Identify which cell holds the provided text, then report its [x, y] central coordinate. 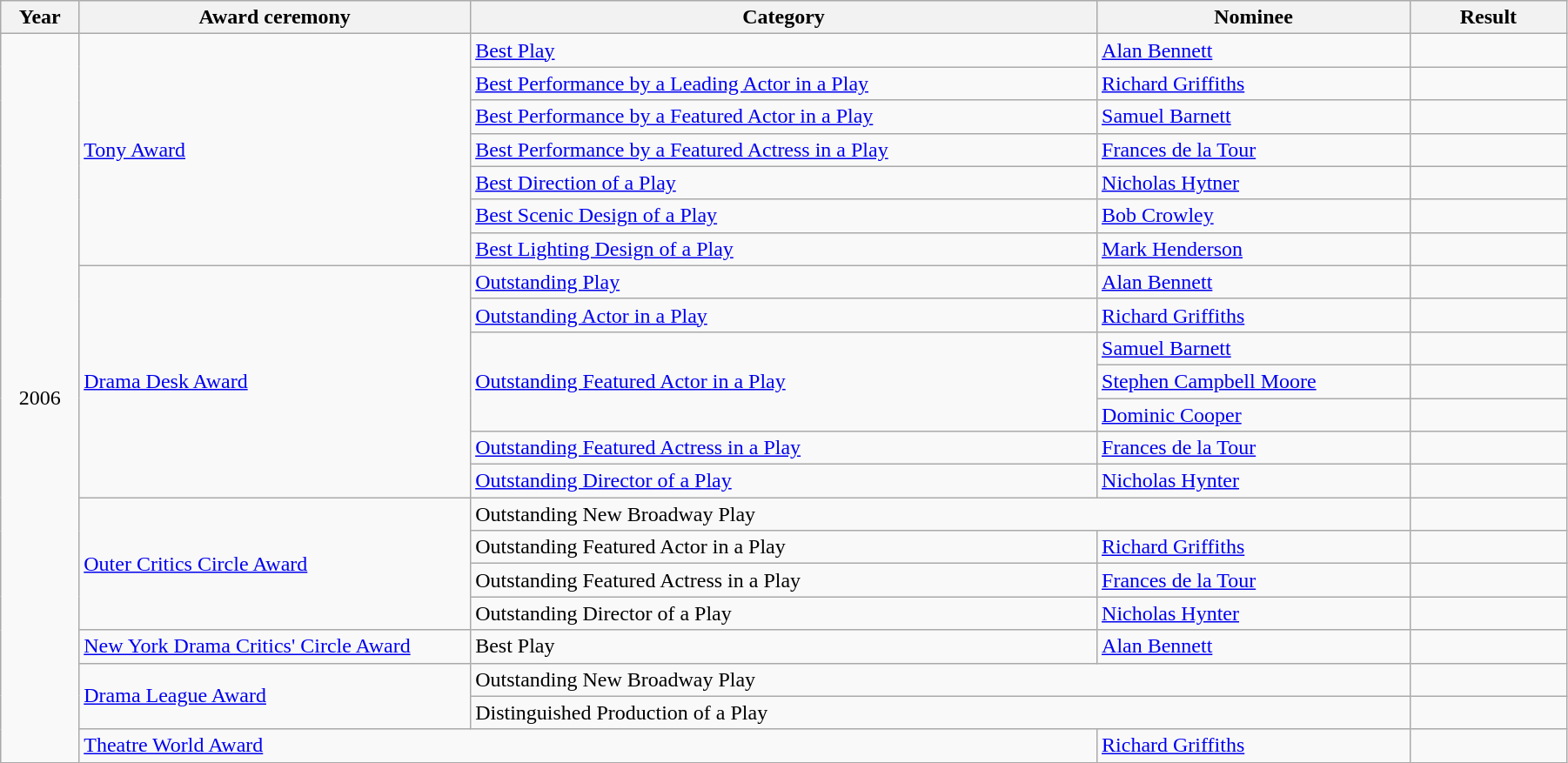
Distinguished Production of a Play [941, 713]
Outstanding Play [784, 282]
Theatre World Award [588, 746]
Bob Crowley [1254, 216]
Best Lighting Design of a Play [784, 249]
Result [1488, 17]
Outstanding Actor in a Play [784, 315]
Best Performance by a Featured Actress in a Play [784, 150]
Mark Henderson [1254, 249]
Stephen Campbell Moore [1254, 381]
Drama League Award [275, 696]
Award ceremony [275, 17]
Outer Critics Circle Award [275, 564]
Nominee [1254, 17]
New York Drama Critics' Circle Award [275, 646]
Year [40, 17]
Nicholas Hytner [1254, 183]
Best Scenic Design of a Play [784, 216]
Best Performance by a Featured Actor in a Play [784, 117]
2006 [40, 398]
Drama Desk Award [275, 381]
Best Performance by a Leading Actor in a Play [784, 84]
Dominic Cooper [1254, 415]
Best Direction of a Play [784, 183]
Category [784, 17]
Tony Award [275, 150]
